Search for the cell housing the specified text and yield its [X, Y] center coordinate. 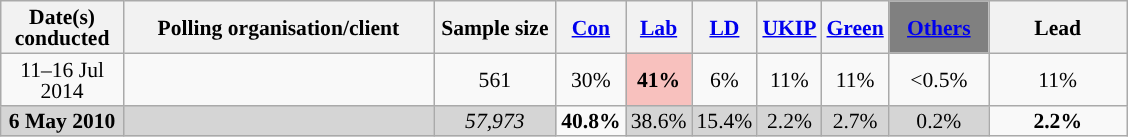
0.2% [939, 120]
30% [590, 79]
41% [659, 79]
Lead [1058, 27]
2.7% [854, 120]
6% [725, 79]
11–16 Jul 2014 [62, 79]
6 May 2010 [62, 120]
Polling organisation/client [278, 27]
<0.5% [939, 79]
UKIP [789, 27]
Date(s)conducted [62, 27]
561 [496, 79]
Sample size [496, 27]
57,973 [496, 120]
38.6% [659, 120]
LD [725, 27]
Con [590, 27]
Lab [659, 27]
Others [939, 27]
40.8% [590, 120]
Green [854, 27]
15.4% [725, 120]
